Return the (X, Y) coordinate for the center point of the cell that contains the specified text.  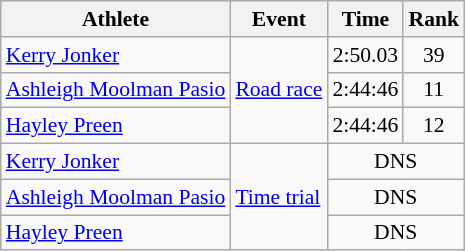
Event (278, 19)
2:50.03 (365, 55)
Time (365, 19)
12 (434, 126)
11 (434, 90)
Road race (278, 90)
39 (434, 55)
Time trial (278, 198)
Athlete (116, 19)
Rank (434, 19)
